Identify which cell holds the provided text, then report its (X, Y) central coordinate. 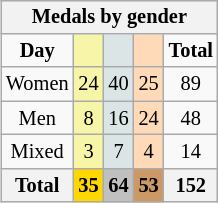
35 (88, 185)
64 (119, 185)
53 (149, 185)
152 (191, 185)
48 (191, 118)
8 (88, 118)
Women (38, 84)
40 (119, 84)
Mixed (38, 152)
16 (119, 118)
3 (88, 152)
Men (38, 118)
25 (149, 84)
7 (119, 152)
14 (191, 152)
4 (149, 152)
Day (38, 51)
Medals by gender (110, 17)
89 (191, 84)
